Detect which cell encompasses the target text, then output its (x, y) center coordinate. 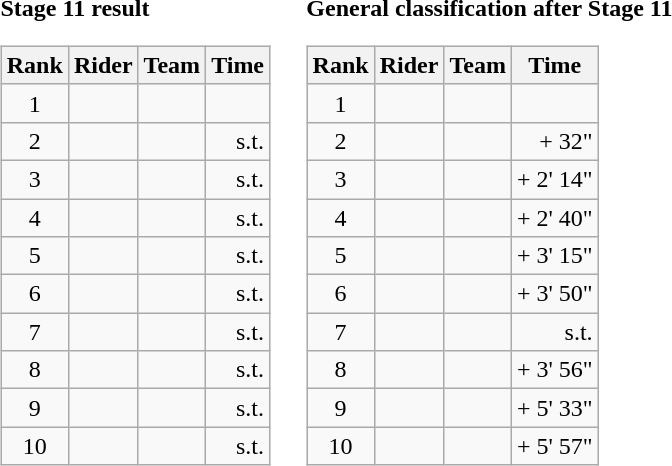
+ 3' 15" (554, 256)
+ 32" (554, 141)
+ 2' 14" (554, 179)
+ 5' 33" (554, 408)
+ 3' 50" (554, 294)
+ 3' 56" (554, 370)
+ 5' 57" (554, 446)
+ 2' 40" (554, 217)
